Identify which cell holds the provided text, then report its [X, Y] central coordinate. 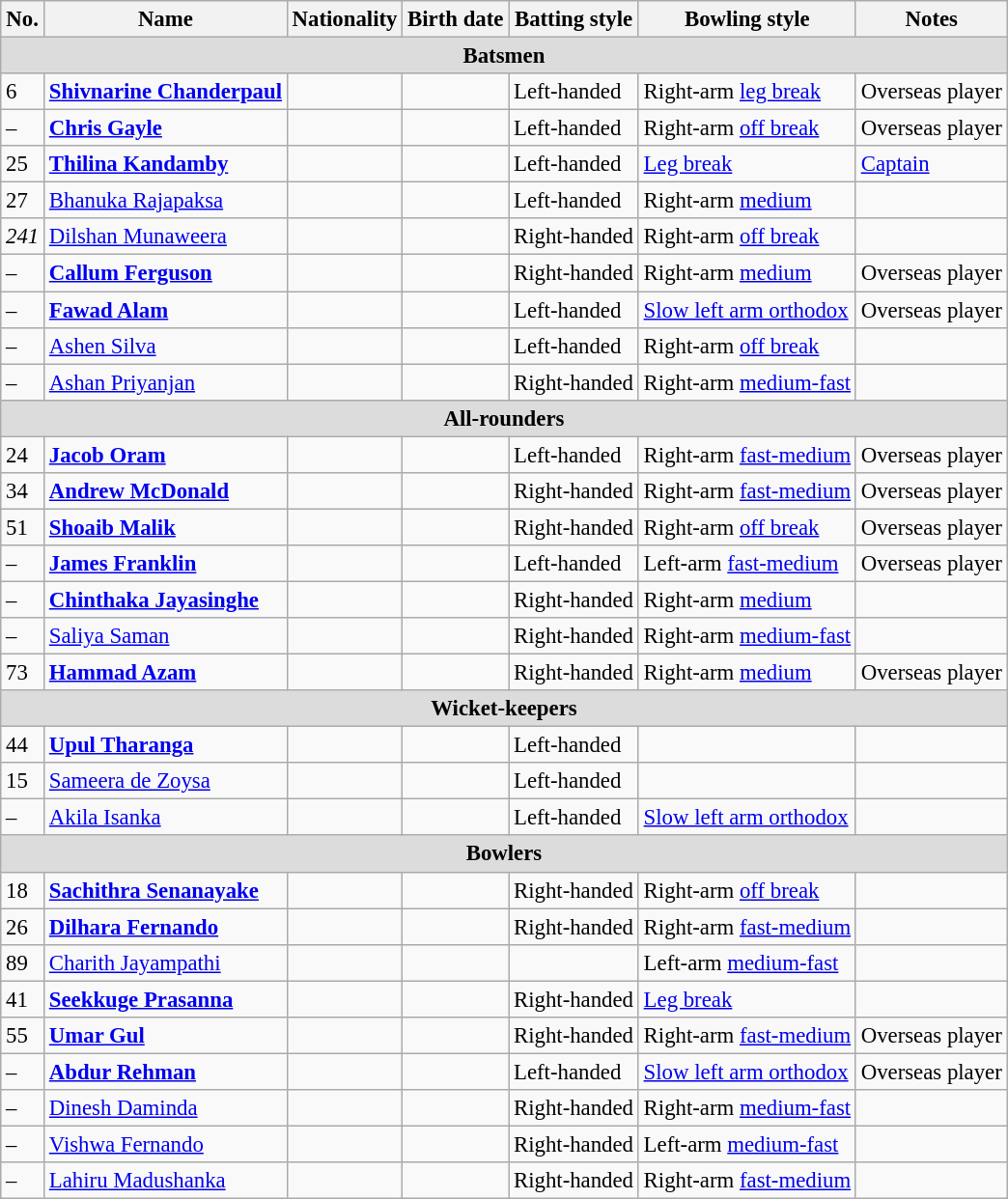
Umar Gul [166, 1036]
51 [23, 527]
55 [23, 1036]
Nationality [344, 19]
Akila Isanka [166, 818]
Chris Gayle [166, 128]
Bowlers [504, 854]
Lahiru Madushanka [166, 1181]
Fawad Alam [166, 310]
41 [23, 999]
241 [23, 237]
Hammad Azam [166, 673]
89 [23, 962]
Callum Ferguson [166, 273]
Shivnarine Chanderpaul [166, 92]
Abdur Rehman [166, 1072]
44 [23, 745]
Seekkuge Prasanna [166, 999]
Wicket-keepers [504, 709]
Right-arm leg break [747, 92]
73 [23, 673]
Sameera de Zoysa [166, 781]
25 [23, 164]
Dilshan Munaweera [166, 237]
Birth date [456, 19]
Notes [931, 19]
Saliya Saman [166, 636]
Ashan Priyanjan [166, 382]
18 [23, 890]
Ashen Silva [166, 346]
James Franklin [166, 564]
Dinesh Daminda [166, 1108]
Chinthaka Jayasinghe [166, 599]
24 [23, 455]
15 [23, 781]
Andrew McDonald [166, 491]
Jacob Oram [166, 455]
Upul Tharanga [166, 745]
Batting style [574, 19]
Left-arm fast-medium [747, 564]
26 [23, 927]
Name [166, 19]
34 [23, 491]
Dilhara Fernando [166, 927]
6 [23, 92]
Batsmen [504, 56]
27 [23, 201]
Captain [931, 164]
Shoaib Malik [166, 527]
Sachithra Senanayake [166, 890]
All-rounders [504, 418]
Bowling style [747, 19]
Charith Jayampathi [166, 962]
Thilina Kandamby [166, 164]
Bhanuka Rajapaksa [166, 201]
Vishwa Fernando [166, 1144]
No. [23, 19]
